Find where the given text appears and provide that cell's center as [x, y] coordinate. 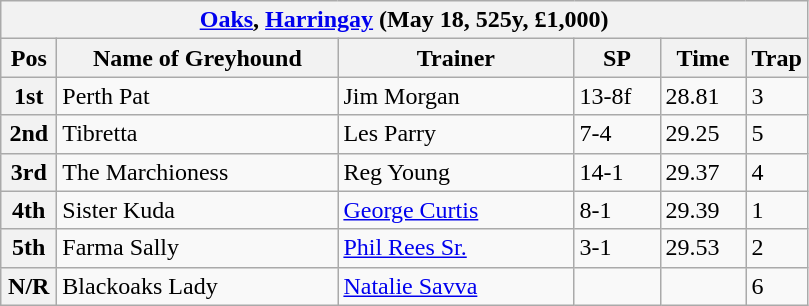
Name of Greyhound [198, 58]
The Marchioness [198, 172]
N/R [29, 286]
Blackoaks Lady [198, 286]
6 [776, 286]
George Curtis [456, 210]
3rd [29, 172]
2 [776, 248]
SP [617, 58]
Time [703, 58]
7-4 [617, 134]
Natalie Savva [456, 286]
14-1 [617, 172]
1 [776, 210]
29.37 [703, 172]
3-1 [617, 248]
13-8f [617, 96]
28.81 [703, 96]
29.53 [703, 248]
Trap [776, 58]
Trainer [456, 58]
3 [776, 96]
5 [776, 134]
2nd [29, 134]
29.39 [703, 210]
29.25 [703, 134]
4 [776, 172]
Oaks, Harringay (May 18, 525y, £1,000) [404, 20]
Sister Kuda [198, 210]
Phil Rees Sr. [456, 248]
5th [29, 248]
1st [29, 96]
Reg Young [456, 172]
4th [29, 210]
8-1 [617, 210]
Jim Morgan [456, 96]
Farma Sally [198, 248]
Perth Pat [198, 96]
Tibretta [198, 134]
Pos [29, 58]
Les Parry [456, 134]
